Scan for the cell matching the given text and deliver its (X, Y) coordinate at center. 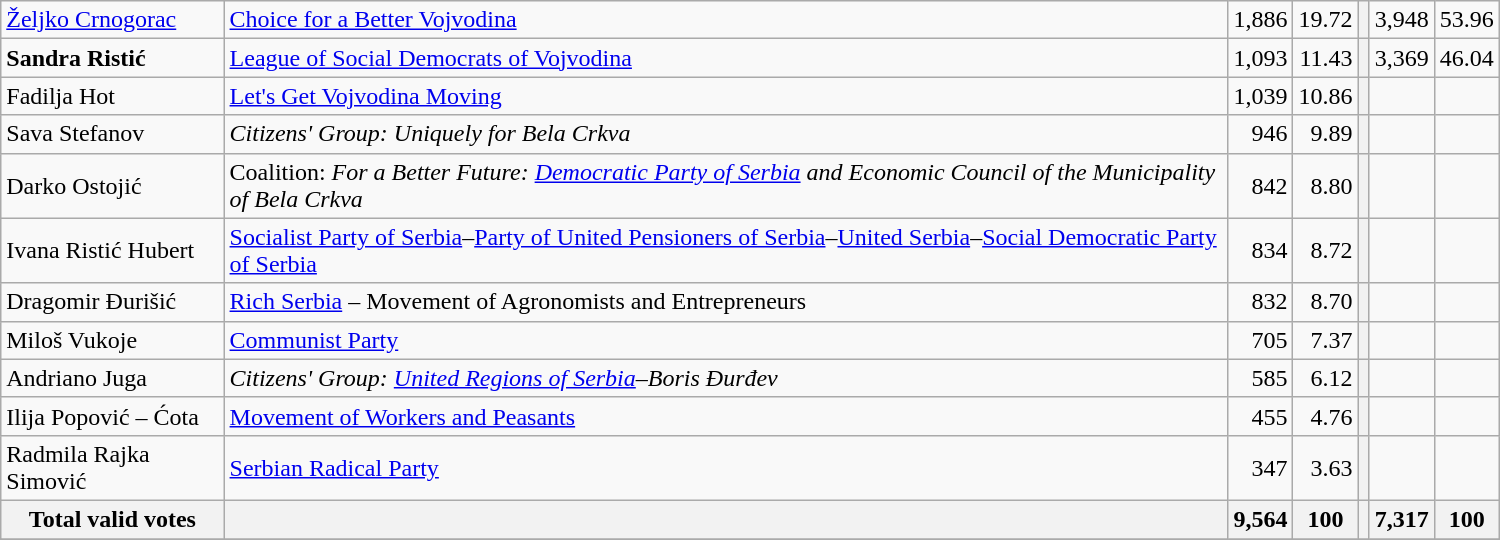
Rich Serbia – Movement of Agronomists and Entrepreneurs (726, 302)
Citizens' Group: Uniquely for Bela Crkva (726, 134)
Ivana Ristić Hubert (112, 250)
Sandra Ristić (112, 58)
9.89 (1326, 134)
3,948 (1402, 20)
Miloš Vukoje (112, 340)
Citizens' Group: United Regions of Serbia–Boris Đurđev (726, 378)
3.63 (1326, 468)
842 (1260, 186)
Movement of Workers and Peasants (726, 416)
10.86 (1326, 96)
Sava Stefanov (112, 134)
Darko Ostojić (112, 186)
Let's Get Vojvodina Moving (726, 96)
1,886 (1260, 20)
Communist Party (726, 340)
11.43 (1326, 58)
Coalition: For a Better Future: Democratic Party of Serbia and Economic Council of the Municipality of Bela Crkva (726, 186)
8.80 (1326, 186)
9,564 (1260, 519)
53.96 (1466, 20)
Željko Crnogorac (112, 20)
1,093 (1260, 58)
7,317 (1402, 519)
Serbian Radical Party (726, 468)
705 (1260, 340)
8.70 (1326, 302)
347 (1260, 468)
Total valid votes (112, 519)
League of Social Democrats of Vojvodina (726, 58)
Socialist Party of Serbia–Party of United Pensioners of Serbia–United Serbia–Social Democratic Party of Serbia (726, 250)
Ilija Popović – Ćota (112, 416)
455 (1260, 416)
832 (1260, 302)
3,369 (1402, 58)
585 (1260, 378)
Fadilja Hot (112, 96)
6.12 (1326, 378)
46.04 (1466, 58)
19.72 (1326, 20)
946 (1260, 134)
834 (1260, 250)
4.76 (1326, 416)
1,039 (1260, 96)
7.37 (1326, 340)
8.72 (1326, 250)
Andriano Juga (112, 378)
Radmila Rajka Simović (112, 468)
Dragomir Đurišić (112, 302)
Choice for a Better Vojvodina (726, 20)
